Return (X, Y) of the center of cell containing provided text 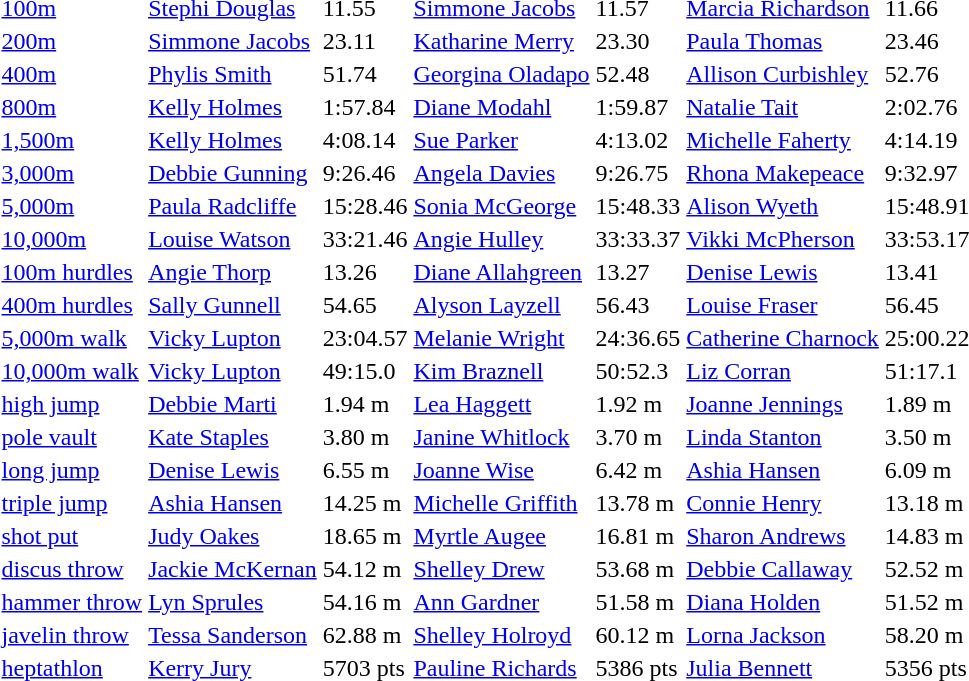
Debbie Marti (233, 404)
4:08.14 (365, 140)
Debbie Callaway (783, 569)
1.92 m (638, 404)
Alison Wyeth (783, 206)
60.12 m (638, 635)
Lea Haggett (502, 404)
4:13.02 (638, 140)
Simmone Jacobs (233, 41)
1.94 m (365, 404)
Angie Thorp (233, 272)
14.25 m (365, 503)
Sonia McGeorge (502, 206)
52.48 (638, 74)
Shelley Holroyd (502, 635)
24:36.65 (638, 338)
triple jump (72, 503)
Diana Holden (783, 602)
Shelley Drew (502, 569)
Kate Staples (233, 437)
400m hurdles (72, 305)
9:26.75 (638, 173)
Angie Hulley (502, 239)
1,500m (72, 140)
Kim Braznell (502, 371)
3.70 m (638, 437)
5,000m walk (72, 338)
50:52.3 (638, 371)
Catherine Charnock (783, 338)
3.80 m (365, 437)
15:48.33 (638, 206)
Vikki McPherson (783, 239)
13.26 (365, 272)
Katharine Merry (502, 41)
javelin throw (72, 635)
10,000m walk (72, 371)
100m hurdles (72, 272)
Tessa Sanderson (233, 635)
Louise Watson (233, 239)
Connie Henry (783, 503)
800m (72, 107)
15:28.46 (365, 206)
Debbie Gunning (233, 173)
Rhona Makepeace (783, 173)
Liz Corran (783, 371)
49:15.0 (365, 371)
51.74 (365, 74)
1:59.87 (638, 107)
Sharon Andrews (783, 536)
53.68 m (638, 569)
62.88 m (365, 635)
Paula Thomas (783, 41)
1:57.84 (365, 107)
Allison Curbishley (783, 74)
5,000m (72, 206)
23:04.57 (365, 338)
high jump (72, 404)
54.12 m (365, 569)
Ann Gardner (502, 602)
Lyn Sprules (233, 602)
Janine Whitlock (502, 437)
33:33.37 (638, 239)
51.58 m (638, 602)
Sally Gunnell (233, 305)
400m (72, 74)
54.16 m (365, 602)
23.11 (365, 41)
Sue Parker (502, 140)
13.78 m (638, 503)
Diane Allahgreen (502, 272)
200m (72, 41)
9:26.46 (365, 173)
54.65 (365, 305)
Phylis Smith (233, 74)
discus throw (72, 569)
Louise Fraser (783, 305)
Linda Stanton (783, 437)
Paula Radcliffe (233, 206)
hammer throw (72, 602)
Lorna Jackson (783, 635)
Joanne Jennings (783, 404)
Michelle Faherty (783, 140)
Judy Oakes (233, 536)
shot put (72, 536)
Joanne Wise (502, 470)
Myrtle Augee (502, 536)
Diane Modahl (502, 107)
long jump (72, 470)
pole vault (72, 437)
23.30 (638, 41)
3,000m (72, 173)
Alyson Layzell (502, 305)
18.65 m (365, 536)
56.43 (638, 305)
6.42 m (638, 470)
13.27 (638, 272)
Natalie Tait (783, 107)
Angela Davies (502, 173)
Michelle Griffith (502, 503)
Georgina Oladapo (502, 74)
33:21.46 (365, 239)
10,000m (72, 239)
Jackie McKernan (233, 569)
6.55 m (365, 470)
Melanie Wright (502, 338)
16.81 m (638, 536)
